Return the (X, Y) coordinate for the center point of the cell that contains the specified text.  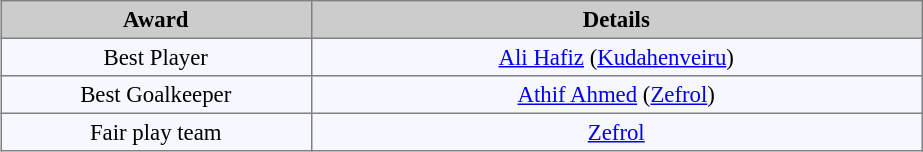
Best Goalkeeper (155, 95)
Athif Ahmed (Zefrol) (616, 95)
Best Player (155, 57)
Fair play team (155, 132)
Ali Hafiz (Kudahenveiru) (616, 57)
Details (616, 20)
Award (155, 20)
Zefrol (616, 132)
